Scan for the cell matching the given text and deliver its [X, Y] coordinate at center. 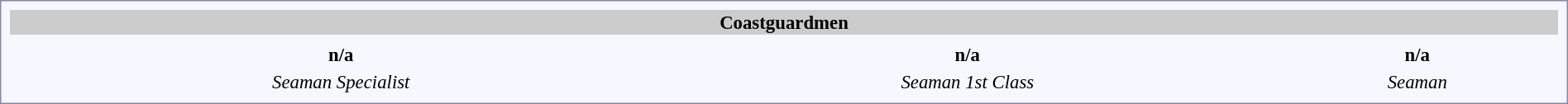
Seaman [1417, 82]
Seaman Specialist [341, 82]
Seaman 1st Class [968, 82]
Coastguardmen [784, 22]
